Search for the cell housing the specified text and yield its [x, y] center coordinate. 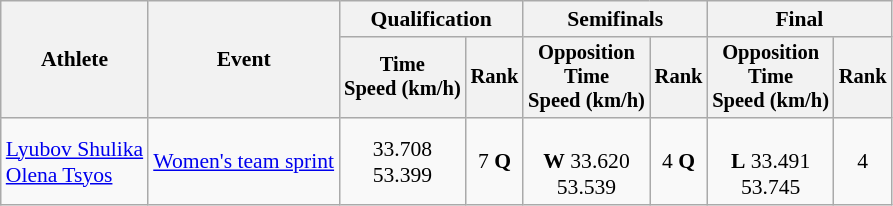
4 Q [679, 162]
Lyubov ShulikaOlena Tsyos [74, 162]
TimeSpeed (km/h) [402, 78]
L 33.49153.745 [770, 162]
Athlete [74, 60]
Qualification [431, 19]
Women's team sprint [244, 162]
Semifinals [615, 19]
33.70853.399 [402, 162]
Final [799, 19]
Event [244, 60]
7 Q [495, 162]
W 33.62053.539 [586, 162]
4 [863, 162]
